Output the (x, y) coordinate of the center of the cell containing the given text.  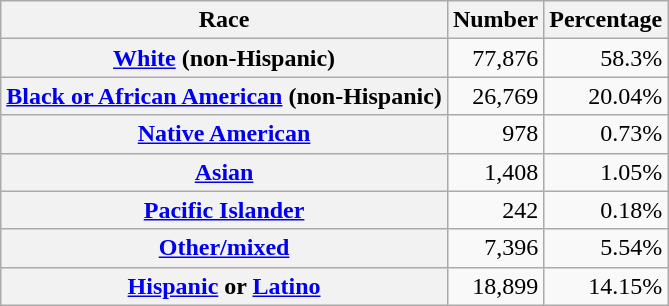
77,876 (495, 58)
Black or African American (non-Hispanic) (224, 96)
18,899 (495, 286)
Asian (224, 172)
20.04% (606, 96)
Race (224, 20)
White (non-Hispanic) (224, 58)
0.18% (606, 210)
1.05% (606, 172)
Native American (224, 134)
Pacific Islander (224, 210)
1,408 (495, 172)
5.54% (606, 248)
7,396 (495, 248)
26,769 (495, 96)
978 (495, 134)
0.73% (606, 134)
58.3% (606, 58)
Other/mixed (224, 248)
Hispanic or Latino (224, 286)
Number (495, 20)
14.15% (606, 286)
Percentage (606, 20)
242 (495, 210)
